For the text-containing cell, return its midpoint in (X, Y) coordinate format. 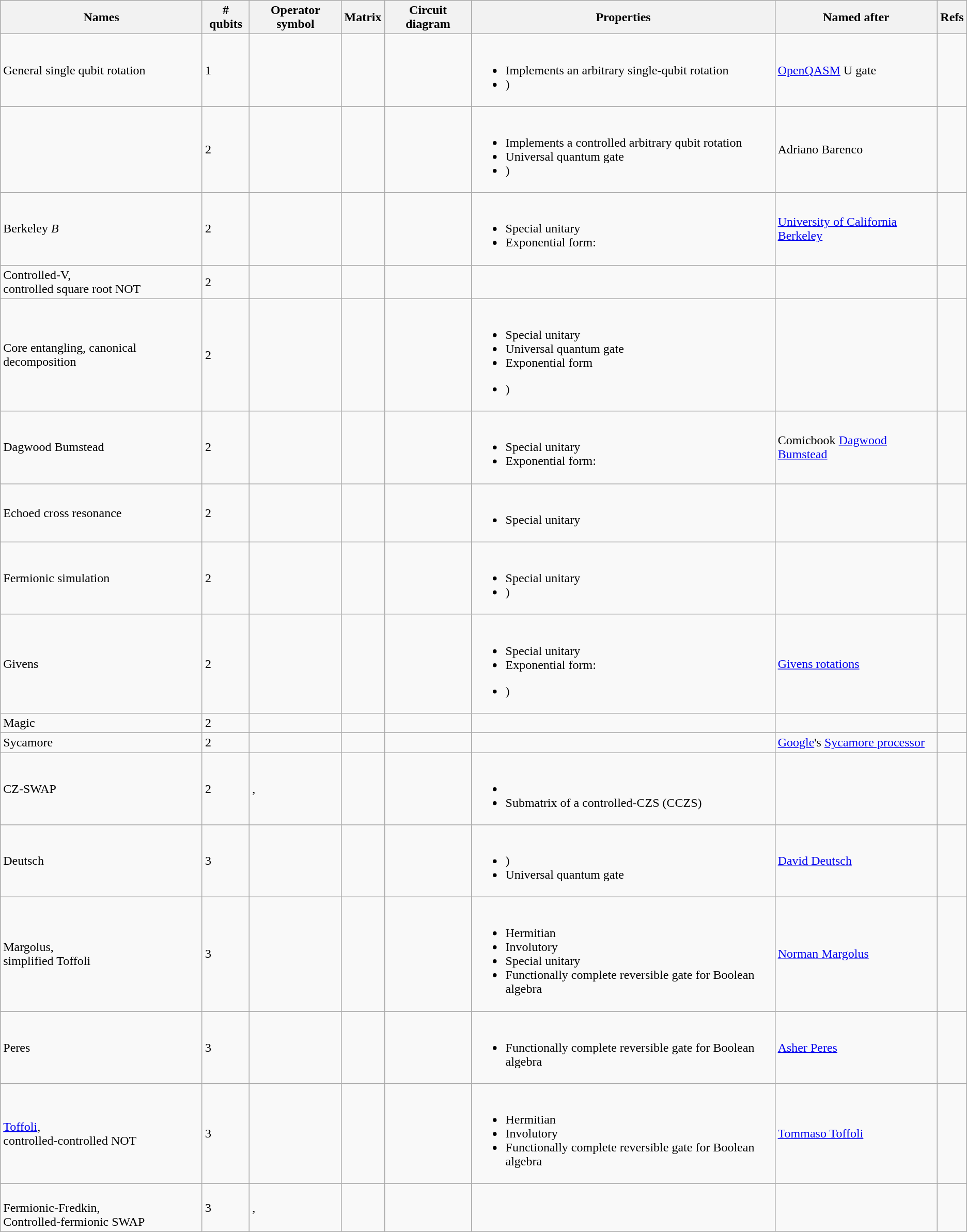
Givens rotations (856, 663)
Implements an arbitrary single-qubit rotation) (623, 70)
Peres (101, 1048)
CZ-SWAP (101, 788)
Norman Margolus (856, 955)
Refs (952, 18)
Controlled-V,controlled square root NOT (101, 282)
University of California Berkeley (856, 229)
Fermionic simulation (101, 578)
Toffoli,controlled-controlled NOT (101, 1134)
Submatrix of a controlled-CZS (CCZS) (623, 788)
Properties (623, 18)
Tommaso Toffoli (856, 1134)
Special unitary) (623, 578)
# qubits (225, 18)
1 (225, 70)
Fermionic-Fredkin,Controlled-fermionic SWAP (101, 1208)
OpenQASM U gate (856, 70)
HermitianInvolutorySpecial unitaryFunctionally complete reversible gate for Boolean algebra (623, 955)
Special unitary (623, 512)
Magic (101, 723)
Named after (856, 18)
Dagwood Bumstead (101, 447)
Special unitaryUniversal quantum gateExponential form) (623, 355)
Echoed cross resonance (101, 512)
Margolus,simplified Toffoli (101, 955)
Names (101, 18)
Comicbook Dagwood Bumstead (856, 447)
Special unitaryExponential form:) (623, 663)
)Universal quantum gate (623, 861)
Deutsch (101, 861)
Berkeley B (101, 229)
Givens (101, 663)
Asher Peres (856, 1048)
HermitianInvolutoryFunctionally complete reversible gate for Boolean algebra (623, 1134)
Google's Sycamore processor (856, 742)
Implements a controlled arbitrary qubit rotationUniversal quantum gate) (623, 150)
Functionally complete reversible gate for Boolean algebra (623, 1048)
General single qubit rotation (101, 70)
Operator symbol (295, 18)
Core entangling, canonical decomposition (101, 355)
Adriano Barenco (856, 150)
David Deutsch (856, 861)
Circuit diagram (428, 18)
Matrix (363, 18)
Sycamore (101, 742)
